Find where the given text appears and provide that cell's center as [x, y] coordinate. 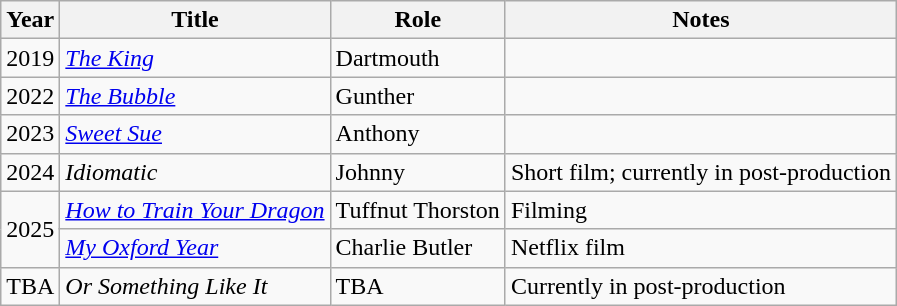
Title [195, 20]
2023 [30, 134]
Johnny [418, 172]
2019 [30, 58]
Currently in post-production [700, 286]
Charlie Butler [418, 248]
Tuffnut Thorston [418, 210]
Short film; currently in post-production [700, 172]
Gunther [418, 96]
The Bubble [195, 96]
How to Train Your Dragon [195, 210]
2024 [30, 172]
2025 [30, 229]
2022 [30, 96]
Sweet Sue [195, 134]
Role [418, 20]
Or Something Like It [195, 286]
The King [195, 58]
Idiomatic [195, 172]
Filming [700, 210]
My Oxford Year [195, 248]
Netflix film [700, 248]
Notes [700, 20]
Dartmouth [418, 58]
Anthony [418, 134]
Year [30, 20]
